Provide the [X, Y] coordinate of the cell's center where the given text is located.  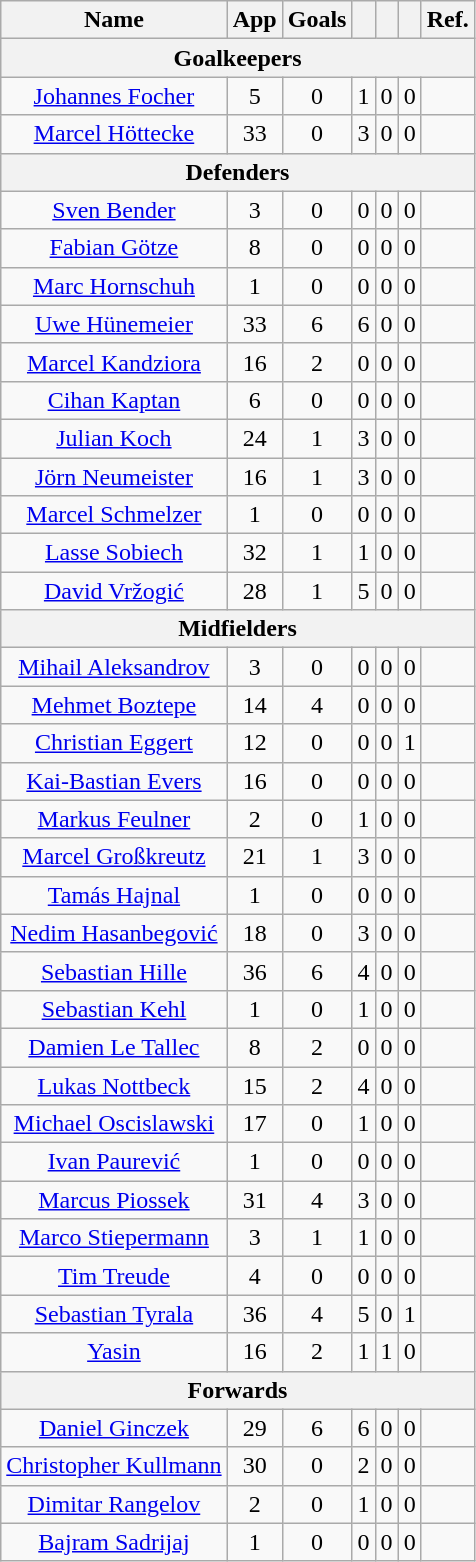
Goals [317, 20]
Johannes Focher [114, 96]
Ref. [448, 20]
12 [254, 743]
Jörn Neumeister [114, 477]
Tamás Hajnal [114, 895]
18 [254, 933]
30 [254, 1466]
David Vržogić [114, 591]
Marcel Schmelzer [114, 515]
Defenders [238, 172]
Marcel Höttecke [114, 134]
Marcel Großkreutz [114, 857]
28 [254, 591]
Forwards [238, 1390]
Ivan Paurević [114, 1162]
Name [114, 20]
Marcel Kandziora [114, 362]
21 [254, 857]
14 [254, 705]
Damien Le Tallec [114, 1047]
17 [254, 1124]
Marco Stiepermann [114, 1238]
15 [254, 1085]
Markus Feulner [114, 819]
Mihail Aleksandrov [114, 667]
Fabian Götze [114, 248]
Marc Hornschuh [114, 286]
Marcus Piossek [114, 1200]
Kai-Bastian Evers [114, 781]
Cihan Kaptan [114, 400]
Goalkeepers [238, 58]
Lukas Nottbeck [114, 1085]
24 [254, 438]
Mehmet Boztepe [114, 705]
29 [254, 1428]
Bajram Sadrijaj [114, 1542]
Sebastian Tyrala [114, 1314]
Christopher Kullmann [114, 1466]
Uwe Hünemeier [114, 324]
Yasin [114, 1352]
Lasse Sobiech [114, 553]
Sven Bender [114, 210]
Daniel Ginczek [114, 1428]
Christian Eggert [114, 743]
App [254, 20]
Nedim Hasanbegović [114, 933]
Sebastian Hille [114, 971]
Midfielders [238, 629]
31 [254, 1200]
Michael Oscislawski [114, 1124]
Tim Treude [114, 1276]
Julian Koch [114, 438]
32 [254, 553]
Sebastian Kehl [114, 1009]
Dimitar Rangelov [114, 1504]
